Return the (X, Y) coordinate for the center point of the cell that contains the specified text.  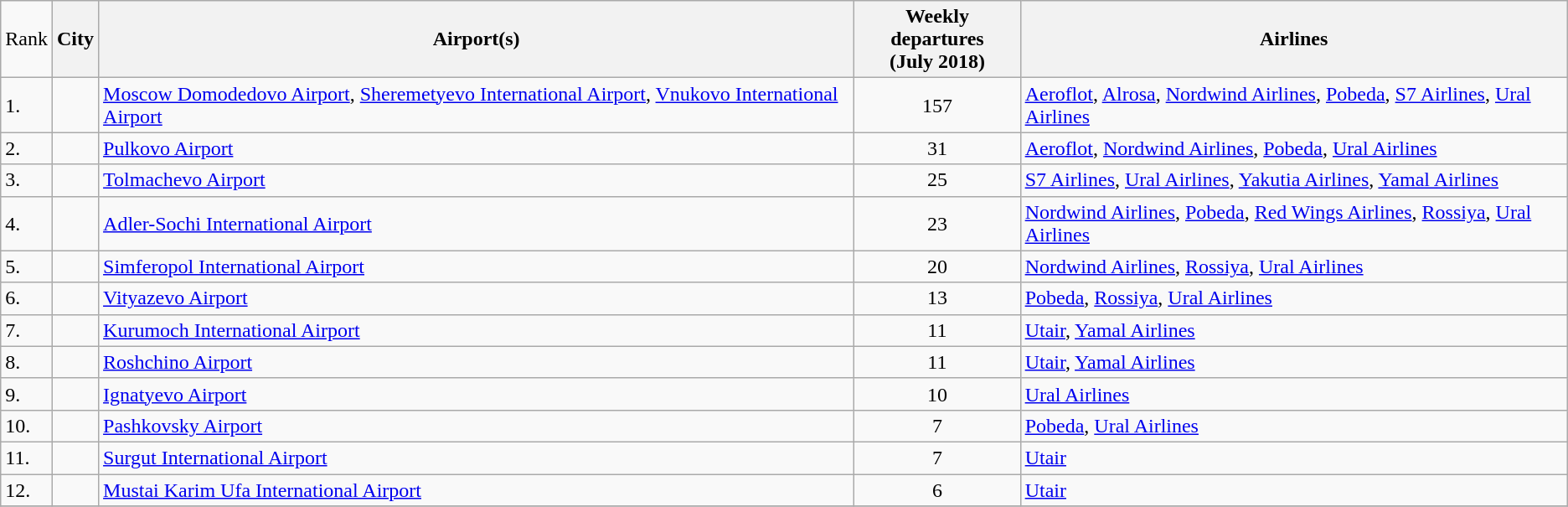
Surgut International Airport (477, 458)
Weekly departures(July 2018) (937, 39)
Moscow Domodedovo Airport, Sheremetyevo International Airport, Vnukovo International Airport (477, 106)
City (75, 39)
5. (27, 266)
10. (27, 426)
Roshchino Airport (477, 362)
10 (937, 394)
Adler-Sochi International Airport (477, 223)
Tolmachevo Airport (477, 180)
11. (27, 458)
Airlines (1293, 39)
Aeroflot, Alrosa, Nordwind Airlines, Pobeda, S7 Airlines, Ural Airlines (1293, 106)
31 (937, 148)
Nordwind Airlines, Rossiya, Ural Airlines (1293, 266)
25 (937, 180)
Pobeda, Rossiya, Ural Airlines (1293, 298)
4. (27, 223)
Rank (27, 39)
Simferopol International Airport (477, 266)
Pulkovo Airport (477, 148)
Aeroflot, Nordwind Airlines, Pobeda, Ural Airlines (1293, 148)
23 (937, 223)
Pashkovsky Airport (477, 426)
20 (937, 266)
6 (937, 490)
2. (27, 148)
Kurumoch International Airport (477, 330)
Airport(s) (477, 39)
8. (27, 362)
3. (27, 180)
Nordwind Airlines, Pobeda, Red Wings Airlines, Rossiya, Ural Airlines (1293, 223)
7. (27, 330)
6. (27, 298)
13 (937, 298)
9. (27, 394)
Mustai Karim Ufa International Airport (477, 490)
1. (27, 106)
157 (937, 106)
S7 Airlines, Ural Airlines, Yakutia Airlines, Yamal Airlines (1293, 180)
Vityazevo Airport (477, 298)
Ignatyevo Airport (477, 394)
Pobeda, Ural Airlines (1293, 426)
Ural Airlines (1293, 394)
12. (27, 490)
